For the text-containing cell, return its midpoint in (x, y) coordinate format. 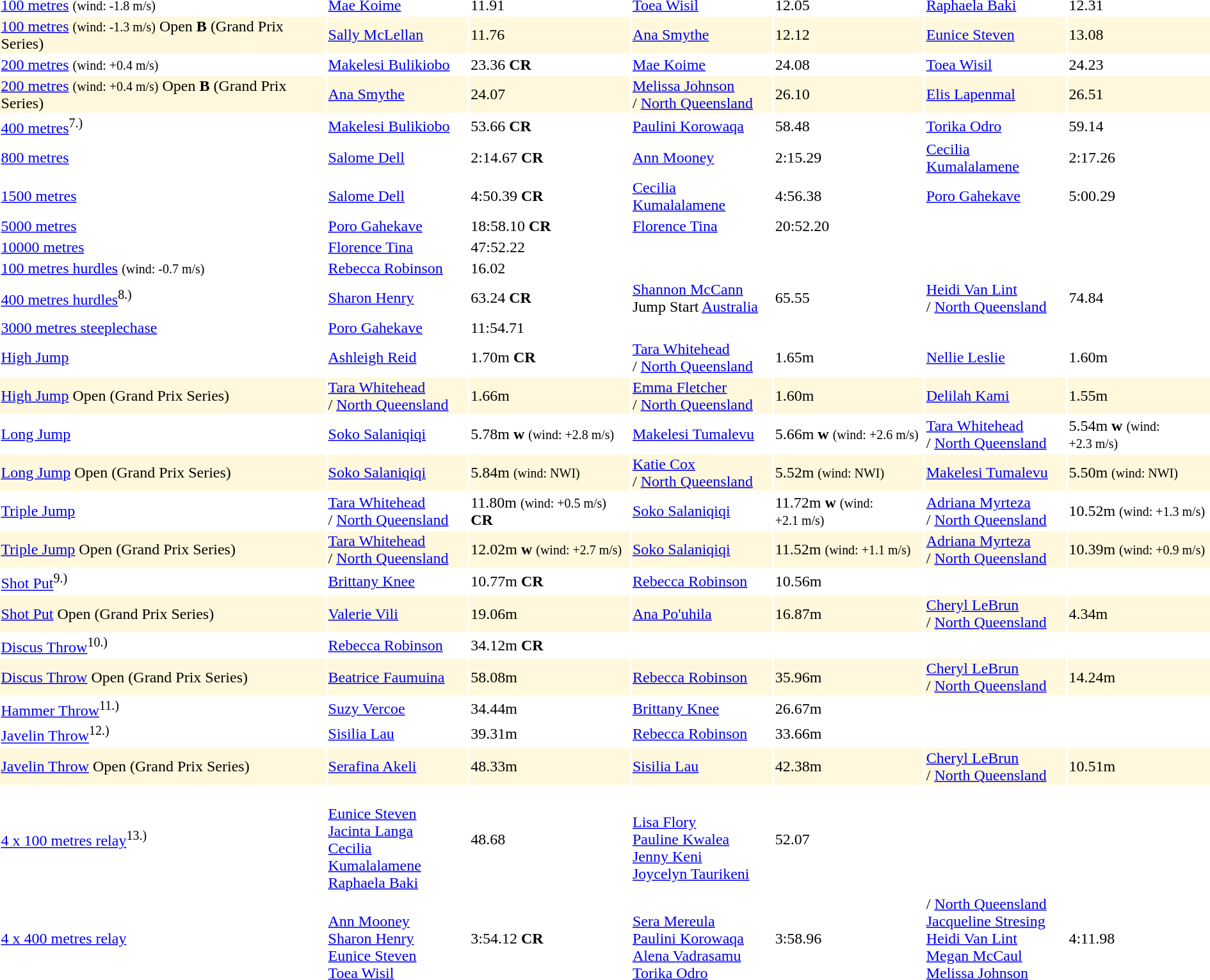
Katie Cox / North Queensland (702, 472)
Paulini Korowaqa (702, 126)
4 x 100 metres relay13.) (163, 839)
23.36 CR (550, 65)
Nellie Leslie (996, 357)
Suzy Vercoe (398, 709)
5:00.29 (1139, 196)
48.33m (550, 766)
Emma Fletcher / North Queensland (702, 396)
200 metres (wind: +0.4 m/s) (163, 65)
Shannon McCann Jump Start Australia (702, 298)
11:54.71 (550, 328)
5.66m w (wind: +2.6 m/s) (849, 434)
10.56m (849, 581)
11.72m w (wind: +2.1 m/s) (849, 511)
1.55m (1139, 396)
Melissa Johnson / North Queensland (702, 95)
59.14 (1139, 126)
52.07 (849, 839)
5.52m (wind: NWI) (849, 472)
34.44m (550, 709)
26.51 (1139, 95)
4:56.38 (849, 196)
48.68 (550, 839)
Discus Throw10.) (163, 645)
800 metres (163, 157)
Javelin Throw12.) (163, 734)
Ann Mooney (702, 157)
26.67m (849, 709)
Hammer Throw11.) (163, 709)
58.08m (550, 677)
1.65m (849, 357)
11.52m (wind: +1.1 m/s) (849, 549)
Serafina Akeli (398, 766)
2:17.26 (1139, 157)
18:58.10 CR (550, 226)
20:52.20 (849, 226)
100 metres hurdles (wind: -0.7 m/s) (163, 268)
42.38m (849, 766)
39.31m (550, 734)
Long Jump Open (Grand Prix Series) (163, 472)
1.66m (550, 396)
Triple Jump Open (Grand Prix Series) (163, 549)
200 metres (wind: +0.4 m/s) Open B (Grand Prix Series) (163, 95)
Valerie Vili (398, 613)
12.12 (849, 35)
Discus Throw Open (Grand Prix Series) (163, 677)
Mae Koime (702, 65)
High Jump Open (Grand Prix Series) (163, 396)
24.08 (849, 65)
Javelin Throw Open (Grand Prix Series) (163, 766)
13.08 (1139, 35)
Heidi Van Lint / North Queensland (996, 298)
10.39m (wind: +0.9 m/s) (1139, 549)
Sally McLellan (398, 35)
5.54m w (wind: +2.3 m/s) (1139, 434)
3000 metres steeplechase (163, 328)
19.06m (550, 613)
Sharon Henry (398, 298)
35.96m (849, 677)
Torika Odro (996, 126)
Ana Po'uhila (702, 613)
2:14.67 CR (550, 157)
10.51m (1139, 766)
74.84 (1139, 298)
5.84m (wind: NWI) (550, 472)
1500 metres (163, 196)
4:50.39 CR (550, 196)
Shot Put9.) (163, 581)
10.52m (wind: +1.3 m/s) (1139, 511)
24.23 (1139, 65)
Ashleigh Reid (398, 357)
26.10 (849, 95)
10000 metres (163, 247)
Beatrice Faumuina (398, 677)
Shot Put Open (Grand Prix Series) (163, 613)
58.48 (849, 126)
100 metres (wind: -1.3 m/s) Open B (Grand Prix Series) (163, 35)
5.78m w (wind: +2.8 m/s) (550, 434)
34.12m CR (550, 645)
Elis Lapenmal (996, 95)
Eunice StevenJacinta LangaCecilia KumalalameneRaphaela Baki (398, 839)
Toea Wisil (996, 65)
1.70m CR (550, 357)
Triple Jump (163, 511)
47:52.22 (550, 247)
11.80m (wind: +0.5 m/s) CR (550, 511)
Lisa FloryPauline KwaleaJenny KeniJoycelyn Taurikeni (702, 839)
16.02 (550, 268)
12.02m w (wind: +2.7 m/s) (550, 549)
400 metres hurdles8.) (163, 298)
High Jump (163, 357)
4.34m (1139, 613)
5.50m (wind: NWI) (1139, 472)
65.55 (849, 298)
Delilah Kami (996, 396)
11.76 (550, 35)
400 metres7.) (163, 126)
53.66 CR (550, 126)
63.24 CR (550, 298)
33.66m (849, 734)
Long Jump (163, 434)
24.07 (550, 95)
5000 metres (163, 226)
2:15.29 (849, 157)
14.24m (1139, 677)
Eunice Steven (996, 35)
10.77m CR (550, 581)
16.87m (849, 613)
